Pinpoint the cell where the given text exists, returning its (X, Y) midpoint coordinate. 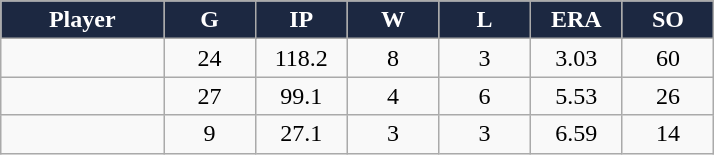
27.1 (301, 134)
L (485, 20)
26 (668, 96)
G (210, 20)
ERA (576, 20)
118.2 (301, 58)
W (393, 20)
6 (485, 96)
IP (301, 20)
8 (393, 58)
4 (393, 96)
24 (210, 58)
14 (668, 134)
99.1 (301, 96)
6.59 (576, 134)
27 (210, 96)
9 (210, 134)
60 (668, 58)
SO (668, 20)
3.03 (576, 58)
Player (82, 20)
5.53 (576, 96)
